From the cell containing the given text, extract its center point as [X, Y] coordinate. 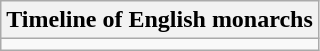
Timeline of English monarchs [160, 20]
